Identify which cell holds the provided text, then report its [X, Y] central coordinate. 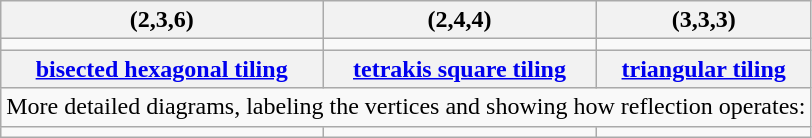
triangular tiling [703, 69]
(3,3,3) [703, 20]
(2,3,6) [162, 20]
More detailed diagrams, labeling the vertices and showing how reflection operates: [406, 107]
(2,4,4) [460, 20]
tetrakis square tiling [460, 69]
bisected hexagonal tiling [162, 69]
